Scan for the cell matching the given text and deliver its [X, Y] coordinate at center. 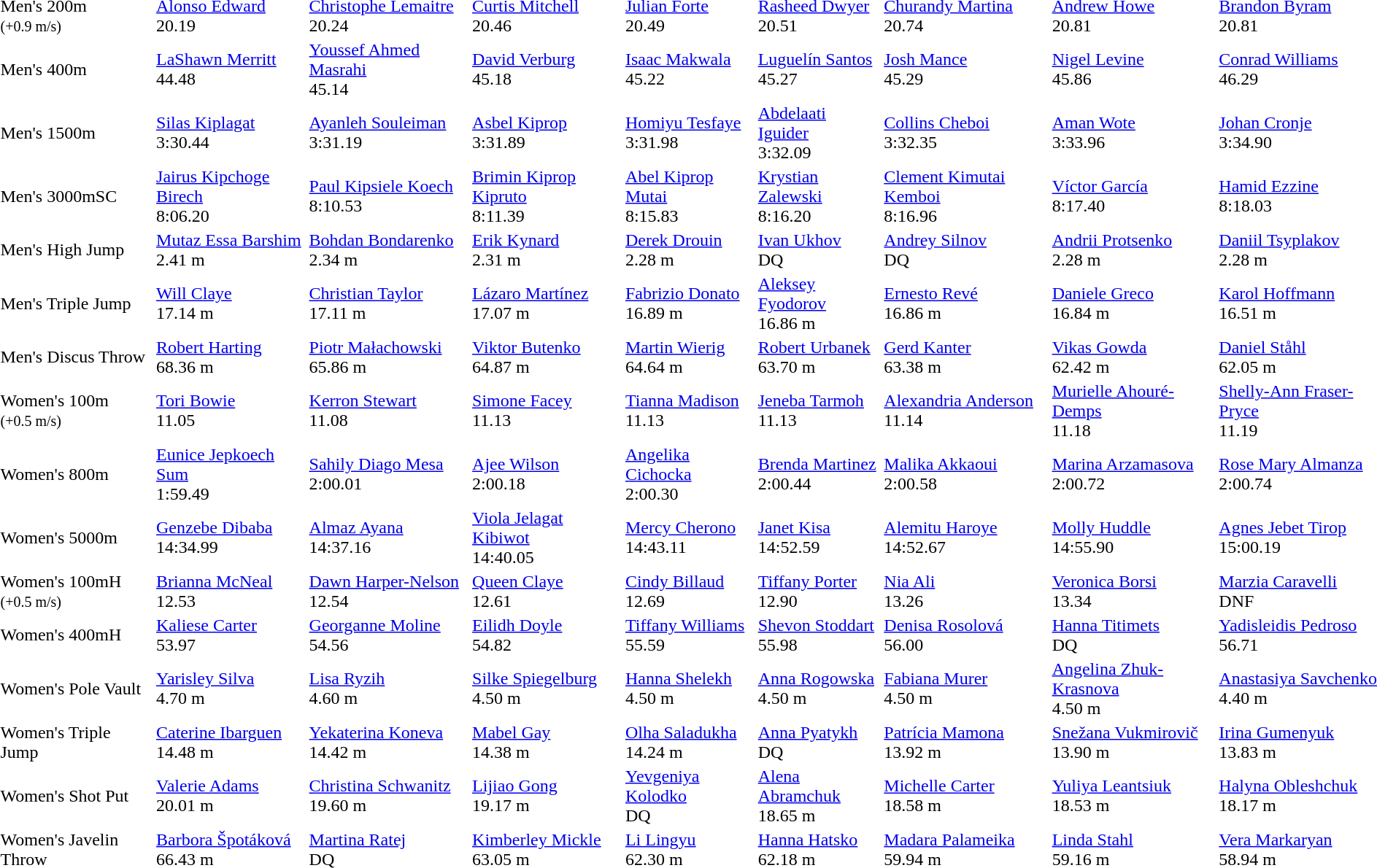
Jairus Kipchoge Birech 8:06.20 [231, 196]
LaShawn Merritt 44.48 [231, 69]
Robert Harting 68.36 m [231, 357]
Erik Kynard 2.31 m [547, 249]
Mutaz Essa Barshim 2.41 m [231, 249]
Tianna Madison 11.13 [689, 411]
Michelle Carter 18.58 m [966, 796]
Caterine Ibarguen 14.48 m [231, 743]
Simone Facey 11.13 [547, 411]
Murielle Ahouré-Demps 11.18 [1133, 411]
Tori Bowie 11.05 [231, 411]
Silas Kiplagat 3:30.44 [231, 133]
Mercy Cherono 14:43.11 [689, 538]
Will Claye 17.14 m [231, 303]
Brimin Kiprop Kipruto 8:11.39 [547, 196]
Patrícia Mamona 13.92 m [966, 743]
Hanna Titimets DQ [1133, 635]
Olha Saladukha 14.24 m [689, 743]
Genzebe Dibaba 14:34.99 [231, 538]
Paul Kipsiele Koech 8:10.53 [388, 196]
Christian Taylor 17.11 m [388, 303]
Angelika Cichocka 2:00.30 [689, 474]
Robert Urbanek 63.70 m [819, 357]
Angelina Zhuk-Krasnova 4.50 m [1133, 689]
Aleksey Fyodorov 16.86 m [819, 303]
Piotr Małachowski 65.86 m [388, 357]
Homiyu Tesfaye 3:31.98 [689, 133]
Christina Schwanitz 19.60 m [388, 796]
Fabrizio Donato 16.89 m [689, 303]
Luguelín Santos 45.27 [819, 69]
Lisa Ryzih 4.60 m [388, 689]
Brenda Martinez 2:00.44 [819, 474]
Kerron Stewart 11.08 [388, 411]
Abel Kiprop Mutai 8:15.83 [689, 196]
Mabel Gay 14.38 m [547, 743]
Marina Arzamasova 2:00.72 [1133, 474]
Aman Wote 3:33.96 [1133, 133]
Ayanleh Souleiman 3:31.19 [388, 133]
Ajee Wilson 2:00.18 [547, 474]
Collins Cheboi 3:32.35 [966, 133]
Derek Drouin 2.28 m [689, 249]
Daniele Greco 16.84 m [1133, 303]
Yarisley Silva 4.70 m [231, 689]
Isaac Makwala 45.22 [689, 69]
Brianna McNeal 12.53 [231, 591]
Lijiao Gong 19.17 m [547, 796]
Viktor Butenko 64.87 m [547, 357]
Silke Spiegelburg 4.50 m [547, 689]
Nia Ali 13.26 [966, 591]
Cindy Billaud 12.69 [689, 591]
Andrey Silnov DQ [966, 249]
Víctor García 8:17.40 [1133, 196]
Eilidh Doyle 54.82 [547, 635]
Alena Abramchuk 18.65 m [819, 796]
Asbel Kiprop 3:31.89 [547, 133]
Lázaro Martínez 17.07 m [547, 303]
Yevgeniya Kolodko DQ [689, 796]
Tiffany Porter 12.90 [819, 591]
Shevon Stoddart 55.98 [819, 635]
Vikas Gowda 62.42 m [1133, 357]
Dawn Harper-Nelson 12.54 [388, 591]
Gerd Kanter 63.38 m [966, 357]
Anna Pyatykh DQ [819, 743]
Alemitu Haroye 14:52.67 [966, 538]
Martin Wierig 64.64 m [689, 357]
Bohdan Bondarenko 2.34 m [388, 249]
Valerie Adams 20.01 m [231, 796]
Clement Kimutai Kemboi 8:16.96 [966, 196]
Andrii Protsenko 2.28 m [1133, 249]
Josh Mance 45.29 [966, 69]
Snežana Vukmirovič 13.90 m [1133, 743]
Fabiana Murer 4.50 m [966, 689]
Yekaterina Koneva 14.42 m [388, 743]
Anna Rogowska 4.50 m [819, 689]
Kaliese Carter 53.97 [231, 635]
Georganne Moline 54.56 [388, 635]
Janet Kisa 14:52.59 [819, 538]
Almaz Ayana 14:37.16 [388, 538]
Ernesto Revé 16.86 m [966, 303]
Sahily Diago Mesa 2:00.01 [388, 474]
Viola Jelagat Kibiwot 14:40.05 [547, 538]
Queen Claye 12.61 [547, 591]
Yuliya Leantsiuk 18.53 m [1133, 796]
Ivan Ukhov DQ [819, 249]
Nigel Levine 45.86 [1133, 69]
Jeneba Tarmoh 11.13 [819, 411]
Tiffany Williams 55.59 [689, 635]
Krystian Zalewski 8:16.20 [819, 196]
David Verburg 45.18 [547, 69]
Malika Akkaoui 2:00.58 [966, 474]
Eunice Jepkoech Sum 1:59.49 [231, 474]
Veronica Borsi 13.34 [1133, 591]
Hanna Shelekh 4.50 m [689, 689]
Molly Huddle 14:55.90 [1133, 538]
Abdelaati Iguider 3:32.09 [819, 133]
Youssef Ahmed Masrahi 45.14 [388, 69]
Alexandria Anderson 11.14 [966, 411]
Denisa Rosolová 56.00 [966, 635]
